Detect which cell encompasses the target text, then output its [x, y] center coordinate. 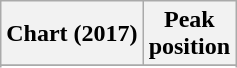
Chart (2017) [72, 34]
Peak position [189, 34]
